Capture the cell that displays the provided text and extract its [X, Y] central coordinate. 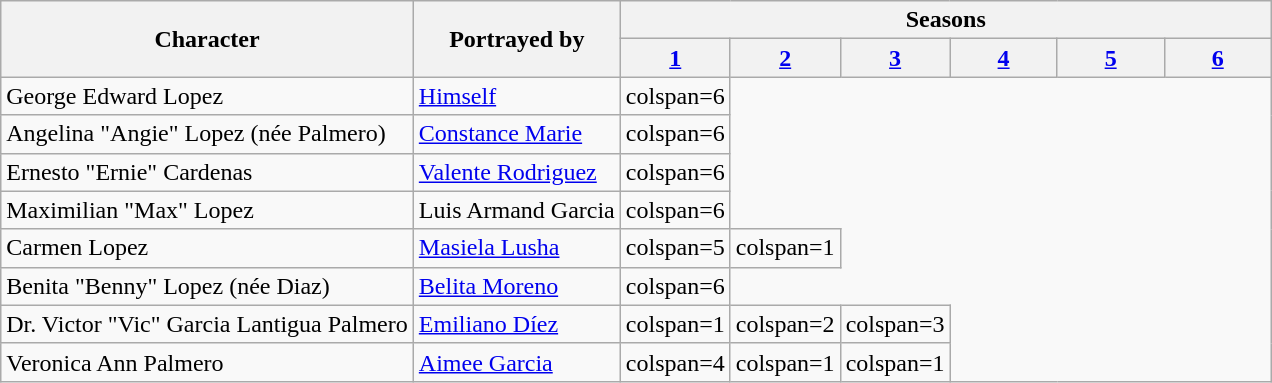
6 [1218, 58]
Angelina "Angie" Lopez (née Palmero) [208, 134]
Veronica Ann Palmero [208, 362]
Character [208, 39]
colspan=2 [785, 324]
Masiela Lusha [516, 248]
2 [785, 58]
Valente Rodriguez [516, 172]
Emiliano Díez [516, 324]
Benita "Benny" Lopez (née Diaz) [208, 286]
Seasons [946, 20]
Dr. Victor "Vic" Garcia Lantigua Palmero [208, 324]
Aimee Garcia [516, 362]
colspan=3 [895, 324]
Himself [516, 96]
4 [1004, 58]
3 [895, 58]
1 [675, 58]
Carmen Lopez [208, 248]
colspan=4 [675, 362]
Constance Marie [516, 134]
Luis Armand Garcia [516, 210]
George Edward Lopez [208, 96]
Ernesto "Ernie" Cardenas [208, 172]
Portrayed by [516, 39]
5 [1110, 58]
colspan=5 [675, 248]
Maximilian "Max" Lopez [208, 210]
Belita Moreno [516, 286]
